Locate the cell with the specified text and output its (x, y) center coordinate. 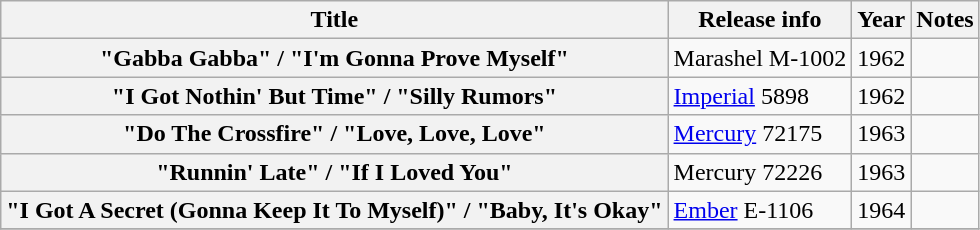
Notes (945, 20)
"I Got A Secret (Gonna Keep It To Myself)" / "Baby, It's Okay" (334, 210)
Mercury 72226 (760, 172)
"Do The Crossfire" / "Love, Love, Love" (334, 134)
1964 (882, 210)
Year (882, 20)
Release info (760, 20)
Ember E-1106 (760, 210)
Mercury 72175 (760, 134)
"I Got Nothin' But Time" / "Silly Rumors" (334, 96)
"Gabba Gabba" / "I'm Gonna Prove Myself" (334, 58)
Imperial 5898 (760, 96)
"Runnin' Late" / "If I Loved You" (334, 172)
Marashel M-1002 (760, 58)
Title (334, 20)
